For the text-containing cell, return its midpoint in (X, Y) coordinate format. 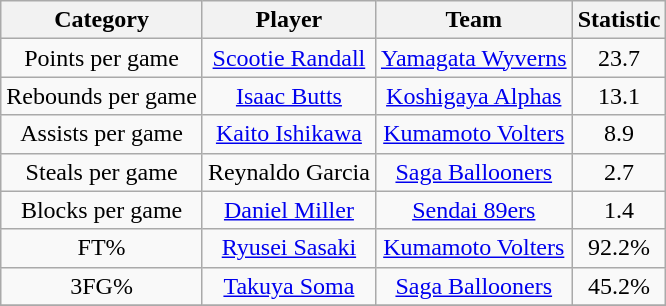
Daniel Miller (288, 210)
3FG% (102, 286)
23.7 (619, 58)
Koshigaya Alphas (474, 96)
Isaac Butts (288, 96)
1.4 (619, 210)
Sendai 89ers (474, 210)
Scootie Randall (288, 58)
Kaito Ishikawa (288, 134)
Reynaldo Garcia (288, 172)
2.7 (619, 172)
Rebounds per game (102, 96)
Assists per game (102, 134)
Category (102, 20)
Steals per game (102, 172)
8.9 (619, 134)
Blocks per game (102, 210)
Team (474, 20)
FT% (102, 248)
Yamagata Wyverns (474, 58)
Player (288, 20)
45.2% (619, 286)
Statistic (619, 20)
92.2% (619, 248)
Ryusei Sasaki (288, 248)
13.1 (619, 96)
Takuya Soma (288, 286)
Points per game (102, 58)
